Detect which cell encompasses the target text, then output its [x, y] center coordinate. 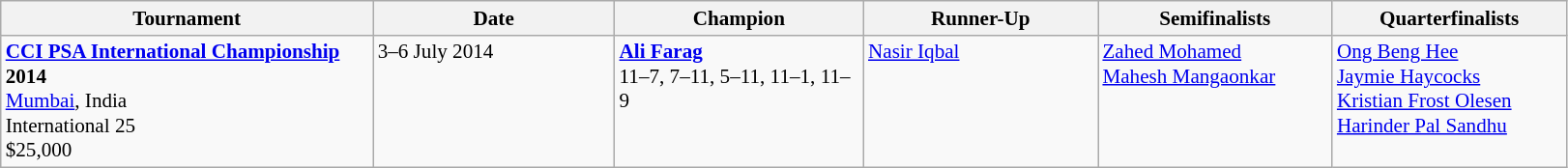
Ali Farag11–7, 7–11, 5–11, 11–1, 11–9 [739, 100]
Champion [739, 17]
Zahed Mohamed Mahesh Mangaonkar [1215, 100]
Ong Beng Hee Jaymie Haycocks Kristian Frost Olesen Harinder Pal Sandhu [1449, 100]
3–6 July 2014 [494, 100]
CCI PSA International Championship 2014 Mumbai, IndiaInternational 25$25,000 [188, 100]
Semifinalists [1215, 17]
Nasir Iqbal [980, 100]
Quarterfinalists [1449, 17]
Runner-Up [980, 17]
Tournament [188, 17]
Date [494, 17]
